Determine the (X, Y) coordinate at the center of the cell enclosing the given text.  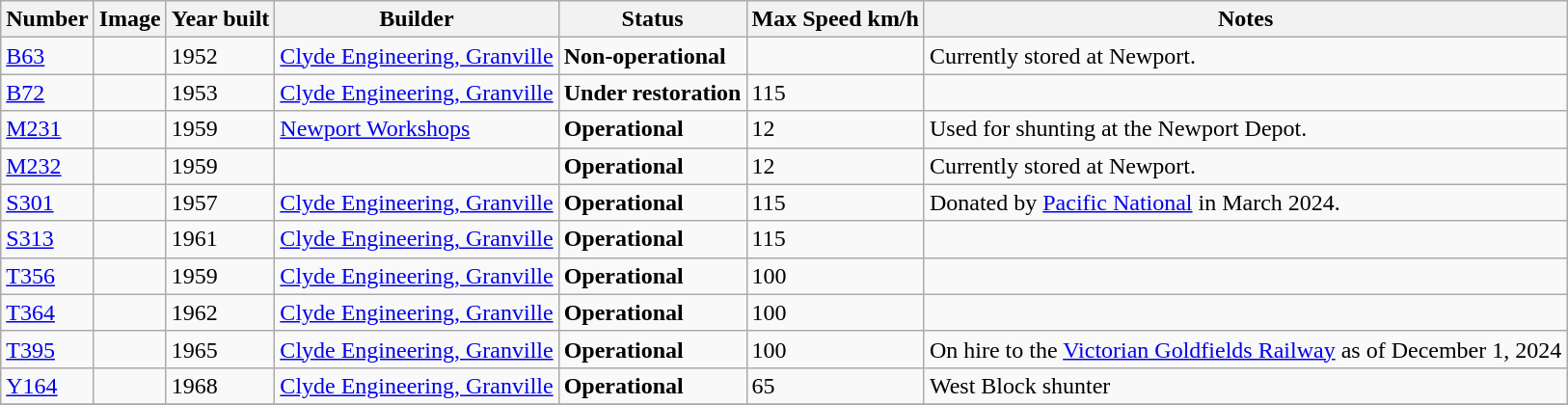
1952 (220, 56)
65 (835, 386)
S313 (47, 239)
Max Speed km/h (835, 19)
Notes (1245, 19)
1961 (220, 239)
1953 (220, 93)
B63 (47, 56)
T356 (47, 276)
Image (129, 19)
1965 (220, 349)
Donated by Pacific National in March 2024. (1245, 202)
Y164 (47, 386)
Number (47, 19)
M232 (47, 166)
Under restoration (652, 93)
Used for shunting at the Newport Depot. (1245, 129)
Status (652, 19)
West Block shunter (1245, 386)
T364 (47, 312)
M231 (47, 129)
B72 (47, 93)
Year built (220, 19)
1968 (220, 386)
Builder (417, 19)
1957 (220, 202)
Newport Workshops (417, 129)
On hire to the Victorian Goldfields Railway as of December 1, 2024 (1245, 349)
S301 (47, 202)
T395 (47, 349)
Non-operational (652, 56)
1962 (220, 312)
